Scan for the cell matching the given text and deliver its [x, y] coordinate at center. 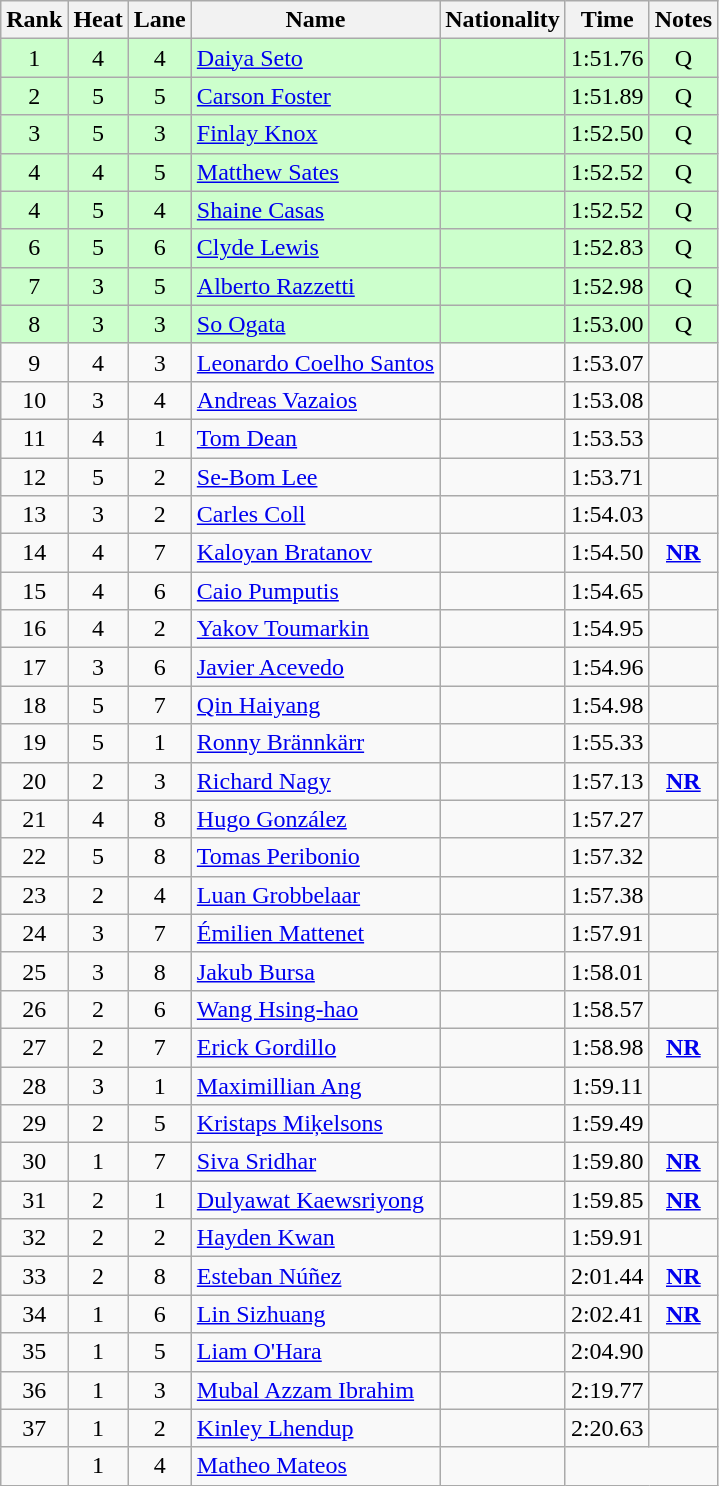
35 [34, 1352]
1:57.32 [607, 857]
1:51.76 [607, 58]
2:02.41 [607, 1314]
Esteban Núñez [315, 1276]
1:54.98 [607, 705]
Maximillian Ang [315, 1085]
2:19.77 [607, 1390]
25 [34, 971]
Name [315, 20]
Daiya Seto [315, 58]
Tomas Peribonio [315, 857]
Mubal Azzam Ibrahim [315, 1390]
Hayden Kwan [315, 1238]
32 [34, 1238]
1:59.11 [607, 1085]
Siva Sridhar [315, 1162]
1:54.95 [607, 629]
Tom Dean [315, 438]
Kinley Lhendup [315, 1428]
1:59.80 [607, 1162]
Ronny Brännkärr [315, 743]
Clyde Lewis [315, 248]
Andreas Vazaios [315, 400]
Matheo Mateos [315, 1466]
2:04.90 [607, 1352]
27 [34, 1047]
Nationality [503, 20]
18 [34, 705]
Wang Hsing-hao [315, 1009]
1:57.13 [607, 781]
Dulyawat Kaewsriyong [315, 1200]
30 [34, 1162]
1:52.50 [607, 134]
9 [34, 362]
19 [34, 743]
36 [34, 1390]
1:59.49 [607, 1124]
11 [34, 438]
1:53.00 [607, 324]
Caio Pumputis [315, 591]
1:58.57 [607, 1009]
1:52.83 [607, 248]
Leonardo Coelho Santos [315, 362]
16 [34, 629]
15 [34, 591]
Yakov Toumarkin [315, 629]
Luan Grobbelaar [315, 895]
10 [34, 400]
33 [34, 1276]
1:57.27 [607, 819]
1:53.53 [607, 438]
Heat [98, 20]
1:53.71 [607, 477]
Richard Nagy [315, 781]
1:57.38 [607, 895]
Carson Foster [315, 96]
21 [34, 819]
Matthew Sates [315, 172]
So Ogata [315, 324]
Time [607, 20]
1:54.50 [607, 553]
17 [34, 667]
Finlay Knox [315, 134]
Émilien Mattenet [315, 933]
Hugo González [315, 819]
24 [34, 933]
13 [34, 515]
20 [34, 781]
1:59.85 [607, 1200]
1:57.91 [607, 933]
Liam O'Hara [315, 1352]
1:58.98 [607, 1047]
1:54.96 [607, 667]
Shaine Casas [315, 210]
2:01.44 [607, 1276]
1:58.01 [607, 971]
2:20.63 [607, 1428]
Jakub Bursa [315, 971]
Kaloyan Bratanov [315, 553]
Qin Haiyang [315, 705]
14 [34, 553]
Alberto Razzetti [315, 286]
Kristaps Miķelsons [315, 1124]
29 [34, 1124]
12 [34, 477]
1:55.33 [607, 743]
1:52.98 [607, 286]
31 [34, 1200]
Erick Gordillo [315, 1047]
Notes [683, 20]
Se-Bom Lee [315, 477]
23 [34, 895]
37 [34, 1428]
1:54.65 [607, 591]
28 [34, 1085]
Carles Coll [315, 515]
34 [34, 1314]
1:53.08 [607, 400]
Rank [34, 20]
22 [34, 857]
1:59.91 [607, 1238]
1:54.03 [607, 515]
Lin Sizhuang [315, 1314]
Lane [160, 20]
1:51.89 [607, 96]
26 [34, 1009]
Javier Acevedo [315, 667]
1:53.07 [607, 362]
